Search for the cell housing the specified text and yield its [X, Y] center coordinate. 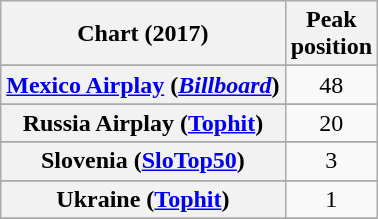
3 [331, 161]
Peak position [331, 34]
48 [331, 85]
Mexico Airplay (Billboard) [143, 85]
Slovenia (SloTop50) [143, 161]
1 [331, 199]
Russia Airplay (Tophit) [143, 123]
20 [331, 123]
Ukraine (Tophit) [143, 199]
Chart (2017) [143, 34]
